From the cell containing the given text, extract its center point as (x, y) coordinate. 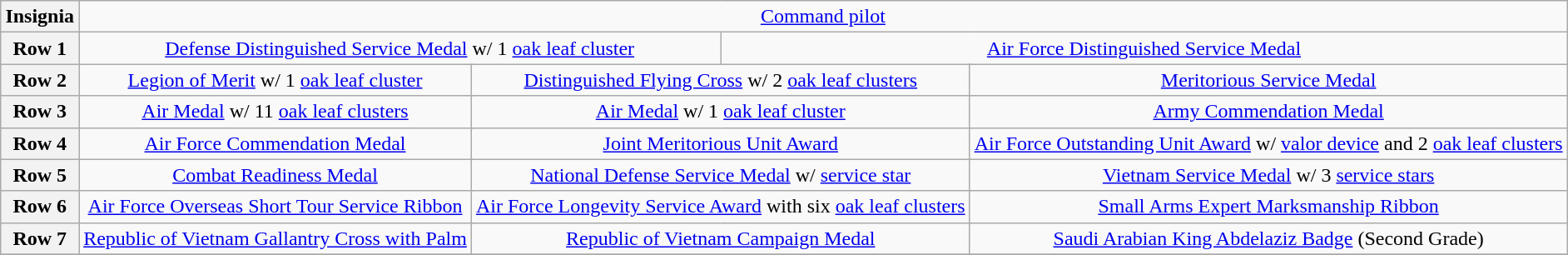
Command pilot (824, 17)
Air Medal w/ 11 oak leaf clusters (275, 112)
Row 3 (40, 112)
Vietnam Service Medal w/ 3 service stars (1268, 175)
Air Force Distinguished Service Medal (1144, 48)
Legion of Merit w/ 1 oak leaf cluster (275, 80)
Row 7 (40, 238)
Air Medal w/ 1 oak leaf cluster (721, 112)
Army Commendation Medal (1268, 112)
Row 1 (40, 48)
Saudi Arabian King Abdelaziz Badge (Second Grade) (1268, 238)
Air Force Longevity Service Award with six oak leaf clusters (721, 207)
Row 4 (40, 143)
Row 6 (40, 207)
Defense Distinguished Service Medal w/ 1 oak leaf cluster (399, 48)
Republic of Vietnam Campaign Medal (721, 238)
Air Force Outstanding Unit Award w/ valor device and 2 oak leaf clusters (1268, 143)
Row 2 (40, 80)
Distinguished Flying Cross w/ 2 oak leaf clusters (721, 80)
Row 5 (40, 175)
Air Force Commendation Medal (275, 143)
Air Force Overseas Short Tour Service Ribbon (275, 207)
Meritorious Service Medal (1268, 80)
Republic of Vietnam Gallantry Cross with Palm (275, 238)
Joint Meritorious Unit Award (721, 143)
Small Arms Expert Marksmanship Ribbon (1268, 207)
National Defense Service Medal w/ service star (721, 175)
Insignia (40, 17)
Combat Readiness Medal (275, 175)
